Find where the given text appears and provide that cell's center as (x, y) coordinate. 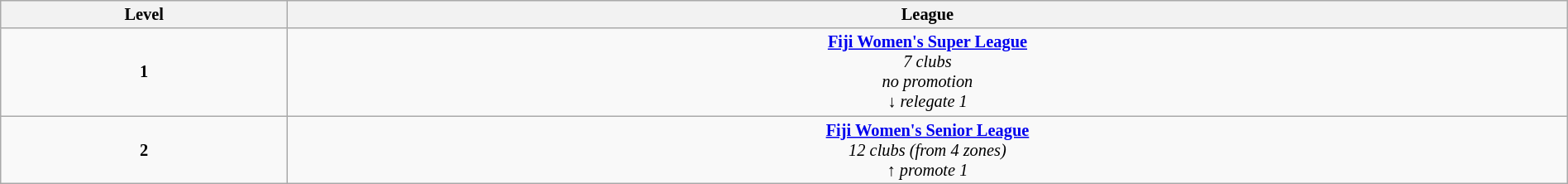
2 (144, 150)
1 (144, 72)
Fiji Women's Super League7 clubsno promotion↓ relegate 1 (928, 72)
Level (144, 14)
Fiji Women's Senior League12 clubs (from 4 zones)↑ promote 1 (928, 150)
League (928, 14)
